Pinpoint the cell where the given text exists, returning its [x, y] midpoint coordinate. 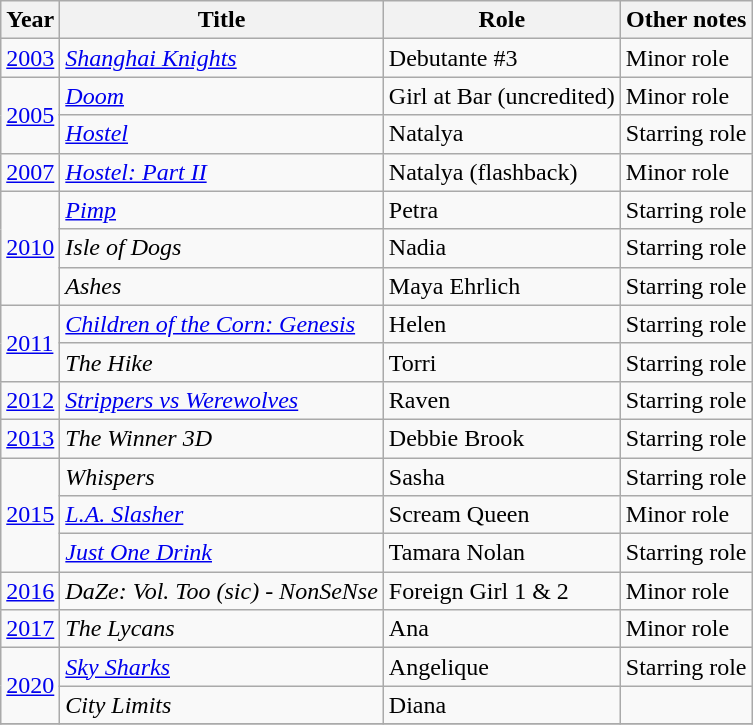
Sasha [502, 477]
Girl at Bar (uncredited) [502, 96]
L.A. Slasher [222, 515]
Tamara Nolan [502, 553]
Doom [222, 96]
Role [502, 20]
2013 [30, 438]
The Lycans [222, 629]
2010 [30, 248]
Angelique [502, 667]
Just One Drink [222, 553]
DaZe: Vol. Too (sic) - NonSeNse [222, 591]
2003 [30, 58]
Natalya [502, 134]
Ashes [222, 286]
2007 [30, 172]
Debutante #3 [502, 58]
Pimp [222, 210]
Sky Sharks [222, 667]
City Limits [222, 705]
2015 [30, 515]
Raven [502, 400]
2017 [30, 629]
Other notes [686, 20]
Maya Ehrlich [502, 286]
Whispers [222, 477]
2016 [30, 591]
Isle of Dogs [222, 248]
Hostel: Part II [222, 172]
The Hike [222, 362]
Ana [502, 629]
Helen [502, 324]
2020 [30, 686]
Strippers vs Werewolves [222, 400]
Hostel [222, 134]
Foreign Girl 1 & 2 [502, 591]
Petra [502, 210]
Natalya (flashback) [502, 172]
Torri [502, 362]
Debbie Brook [502, 438]
Year [30, 20]
Children of the Corn: Genesis [222, 324]
The Winner 3D [222, 438]
Shanghai Knights [222, 58]
2011 [30, 343]
Diana [502, 705]
Scream Queen [502, 515]
Title [222, 20]
2005 [30, 115]
2012 [30, 400]
Nadia [502, 248]
